Identify which cell holds the provided text, then report its (X, Y) central coordinate. 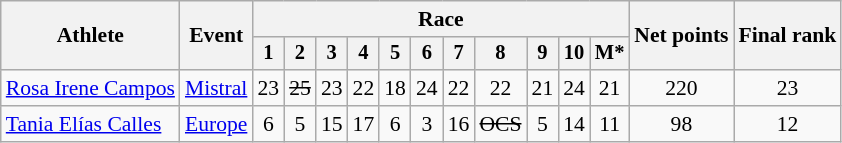
7 (459, 54)
18 (395, 88)
OCS (500, 124)
Tania Elías Calles (90, 124)
Mistral (216, 88)
Rosa Irene Campos (90, 88)
17 (364, 124)
10 (574, 54)
25 (300, 88)
Athlete (90, 36)
16 (459, 124)
98 (681, 124)
1 (268, 54)
14 (574, 124)
Event (216, 36)
11 (610, 124)
Europe (216, 124)
4 (364, 54)
Final rank (788, 36)
2 (300, 54)
220 (681, 88)
9 (543, 54)
8 (500, 54)
Net points (681, 36)
15 (332, 124)
M* (610, 54)
12 (788, 124)
Race (440, 19)
